Return the [X, Y] coordinate for the center point of the cell that contains the specified text.  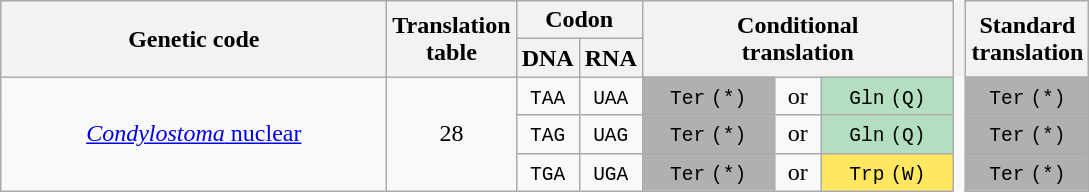
RNA [610, 58]
Trp (W) [888, 172]
UAG [610, 134]
UGA [610, 172]
TAG [548, 134]
TAA [548, 96]
TGA [548, 172]
Condylostoma nuclear [194, 134]
Standard translation [1028, 39]
Genetic code [194, 39]
DNA [548, 58]
Conditional translation [798, 39]
28 [452, 134]
UAA [610, 96]
Codon [579, 20]
Translation table [452, 39]
